Return [X, Y] of the center of cell containing provided text 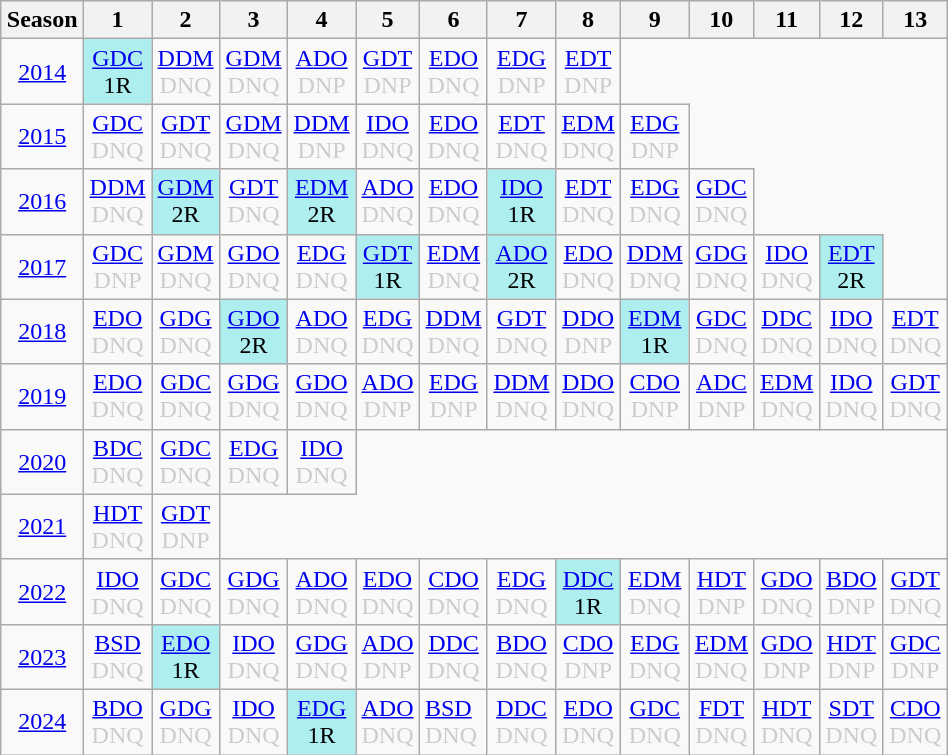
10 [722, 20]
2015 [42, 136]
EDM2R [322, 202]
IDO1R [521, 202]
SDTDNQ [851, 722]
2016 [42, 202]
EDT2R [851, 266]
GDO2R [254, 332]
2014 [42, 72]
ADO2R [521, 266]
GDM2R [186, 202]
13 [915, 20]
6 [453, 20]
EDG1R [322, 722]
2024 [42, 722]
2023 [42, 656]
2018 [42, 332]
DDMDNP [322, 136]
GDODNP [786, 656]
DDODNQ [588, 396]
DDODNP [588, 332]
9 [655, 20]
12 [851, 20]
BDCDNQ [118, 462]
2 [186, 20]
ADCDNP [722, 396]
DDC1R [588, 592]
GDT1R [388, 266]
5 [388, 20]
8 [588, 20]
2017 [42, 266]
3 [254, 20]
EDM1R [655, 332]
GDC1R [118, 72]
2022 [42, 592]
BDODNP [851, 592]
1 [118, 20]
7 [521, 20]
Season [42, 20]
11 [786, 20]
2019 [42, 396]
EDO1R [186, 656]
FDTDNQ [722, 722]
2021 [42, 526]
2020 [42, 462]
4 [322, 20]
EDTDNP [588, 72]
